Search for the cell housing the specified text and yield its [X, Y] center coordinate. 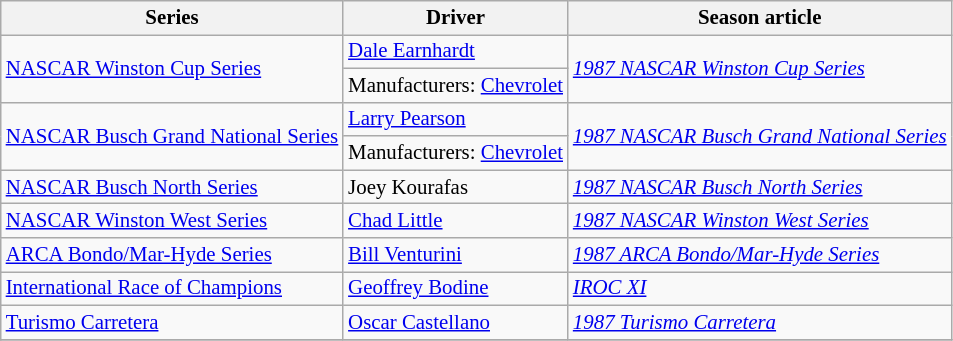
1987 NASCAR Winston West Series [760, 221]
NASCAR Busch North Series [172, 187]
Dale Earnhardt [456, 51]
International Race of Champions [172, 288]
IROC XI [760, 288]
1987 NASCAR Winston Cup Series [760, 68]
Turismo Carretera [172, 322]
1987 NASCAR Busch Grand National Series [760, 136]
Season article [760, 18]
NASCAR Busch Grand National Series [172, 136]
Larry Pearson [456, 119]
Geoffrey Bodine [456, 288]
Oscar Castellano [456, 322]
NASCAR Winston West Series [172, 221]
NASCAR Winston Cup Series [172, 68]
Driver [456, 18]
Bill Venturini [456, 255]
1987 NASCAR Busch North Series [760, 187]
Chad Little [456, 221]
Series [172, 18]
ARCA Bondo/Mar-Hyde Series [172, 255]
Joey Kourafas [456, 187]
1987 Turismo Carretera [760, 322]
1987 ARCA Bondo/Mar-Hyde Series [760, 255]
